Extract the [x, y] coordinate from the center of the cell holding the provided text.  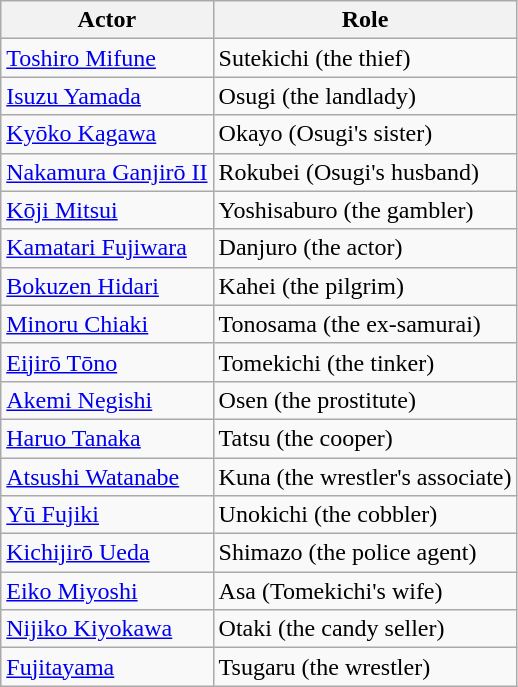
Eiko Miyoshi [107, 591]
Kahei (the pilgrim) [365, 286]
Role [365, 20]
Asa (Tomekichi's wife) [365, 591]
Kichijirō Ueda [107, 553]
Haruo Tanaka [107, 438]
Okayo (Osugi's sister) [365, 134]
Tomekichi (the tinker) [365, 362]
Danjuro (the actor) [365, 248]
Actor [107, 20]
Sutekichi (the thief) [365, 58]
Minoru Chiaki [107, 324]
Eijirō Tōno [107, 362]
Akemi Negishi [107, 400]
Osen (the prostitute) [365, 400]
Kyōko Kagawa [107, 134]
Kōji Mitsui [107, 210]
Yū Fujiki [107, 515]
Yoshisaburo (the gambler) [365, 210]
Otaki (the candy seller) [365, 629]
Nijiko Kiyokawa [107, 629]
Osugi (the landlady) [365, 96]
Rokubei (Osugi's husband) [365, 172]
Isuzu Yamada [107, 96]
Shimazo (the police agent) [365, 553]
Unokichi (the cobbler) [365, 515]
Fujitayama [107, 667]
Tonosama (the ex-samurai) [365, 324]
Kuna (the wrestler's associate) [365, 477]
Bokuzen Hidari [107, 286]
Nakamura Ganjirō II [107, 172]
Tsugaru (the wrestler) [365, 667]
Tatsu (the cooper) [365, 438]
Toshiro Mifune [107, 58]
Kamatari Fujiwara [107, 248]
Atsushi Watanabe [107, 477]
